Output the [X, Y] coordinate of the center of the cell containing the given text.  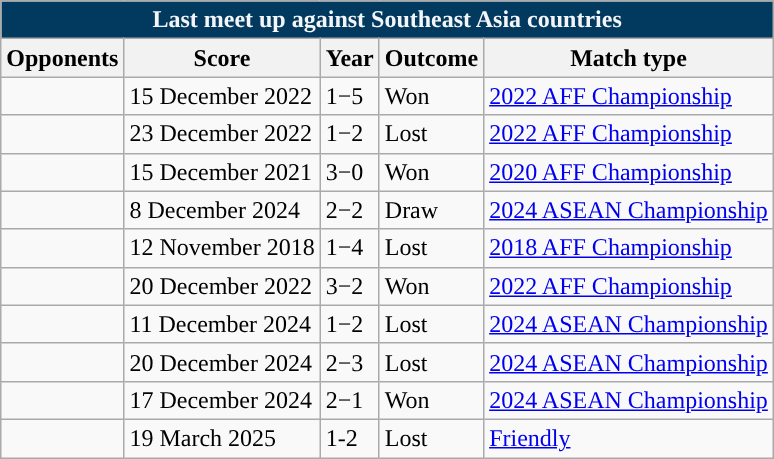
1−4 [350, 248]
2−1 [350, 400]
Score [222, 58]
1-2 [350, 438]
Outcome [431, 58]
3−2 [350, 286]
2020 AFF Championship [629, 172]
2−3 [350, 362]
8 December 2024 [222, 210]
Last meet up against Southeast Asia countries [388, 20]
12 November 2018 [222, 248]
15 December 2022 [222, 96]
Draw [431, 210]
20 December 2022 [222, 286]
11 December 2024 [222, 324]
2−2 [350, 210]
23 December 2022 [222, 134]
Opponents [62, 58]
3−0 [350, 172]
2018 AFF Championship [629, 248]
Friendly [629, 438]
15 December 2021 [222, 172]
19 March 2025 [222, 438]
Match type [629, 58]
1−5 [350, 96]
17 December 2024 [222, 400]
Year [350, 58]
20 December 2024 [222, 362]
